Detect which cell encompasses the target text, then output its [X, Y] center coordinate. 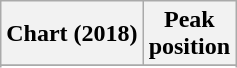
Peak position [189, 34]
Chart (2018) [72, 34]
